Capture the cell that displays the provided text and extract its (X, Y) central coordinate. 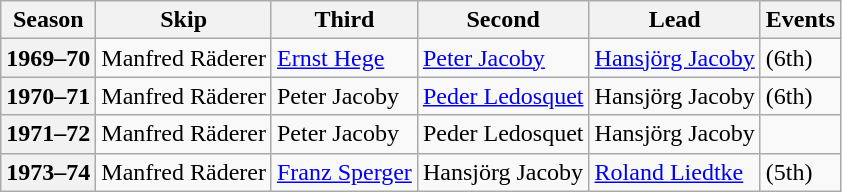
1970–71 (48, 96)
1973–74 (48, 172)
Second (503, 20)
Roland Liedtke (674, 172)
Events (800, 20)
Ernst Hege (344, 58)
Lead (674, 20)
Skip (184, 20)
Season (48, 20)
(5th) (800, 172)
1969–70 (48, 58)
Franz Sperger (344, 172)
Third (344, 20)
1971–72 (48, 134)
